Output the [X, Y] coordinate of the center of the cell containing the given text.  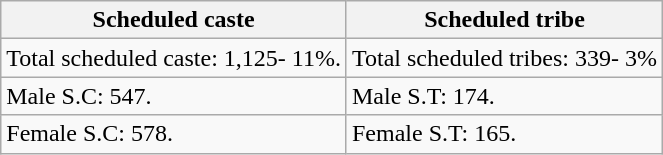
Female S.C: 578. [174, 134]
Female S.T: 165. [504, 134]
Male S.T: 174. [504, 96]
Total scheduled tribes: 339- 3% [504, 58]
Total scheduled caste: 1,125- 11%. [174, 58]
Scheduled tribe [504, 20]
Scheduled caste [174, 20]
Male S.C: 547. [174, 96]
